Return [x, y] of the center of cell containing provided text 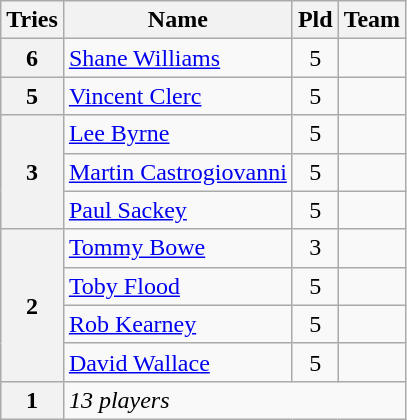
Name [178, 20]
Paul Sackey [178, 210]
2 [32, 305]
Lee Byrne [178, 134]
Rob Kearney [178, 324]
Tommy Bowe [178, 248]
Team [372, 20]
Pld [315, 20]
David Wallace [178, 362]
Martin Castrogiovanni [178, 172]
1 [32, 400]
Toby Flood [178, 286]
Shane Williams [178, 58]
Vincent Clerc [178, 96]
6 [32, 58]
13 players [234, 400]
Tries [32, 20]
